Extract the (x, y) coordinate from the center of the cell holding the provided text.  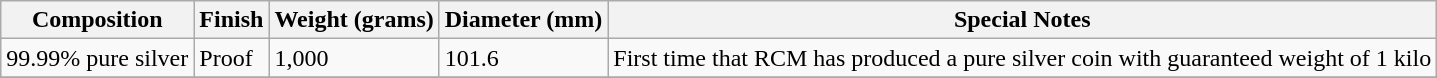
Diameter (mm) (524, 20)
1,000 (354, 58)
Finish (232, 20)
Composition (98, 20)
101.6 (524, 58)
Proof (232, 58)
Weight (grams) (354, 20)
First time that RCM has produced a pure silver coin with guaranteed weight of 1 kilo (1022, 58)
Special Notes (1022, 20)
99.99% pure silver (98, 58)
